Locate the cell with the specified text and output its [X, Y] center coordinate. 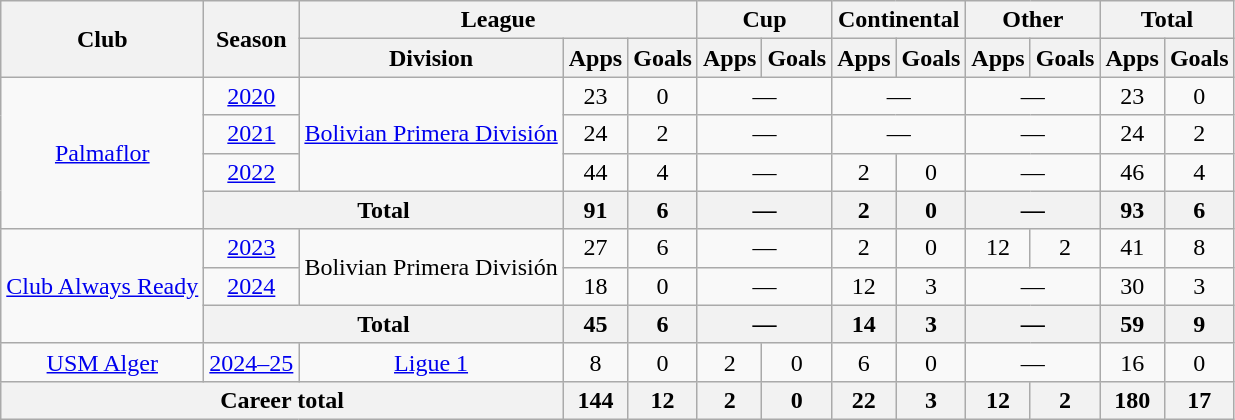
Division [431, 58]
93 [1132, 210]
59 [1132, 324]
Club Always Ready [102, 286]
144 [595, 400]
41 [1132, 248]
2024–25 [252, 362]
Continental [899, 20]
14 [864, 324]
Palmaflor [102, 153]
Other [1033, 20]
30 [1132, 286]
Career total [282, 400]
16 [1132, 362]
18 [595, 286]
17 [1199, 400]
Cup [764, 20]
2022 [252, 172]
45 [595, 324]
46 [1132, 172]
44 [595, 172]
Ligue 1 [431, 362]
2021 [252, 134]
91 [595, 210]
22 [864, 400]
2024 [252, 286]
2023 [252, 248]
180 [1132, 400]
27 [595, 248]
Season [252, 39]
2020 [252, 96]
9 [1199, 324]
Club [102, 39]
League [498, 20]
USM Alger [102, 362]
